Find where the given text appears and provide that cell's center as (x, y) coordinate. 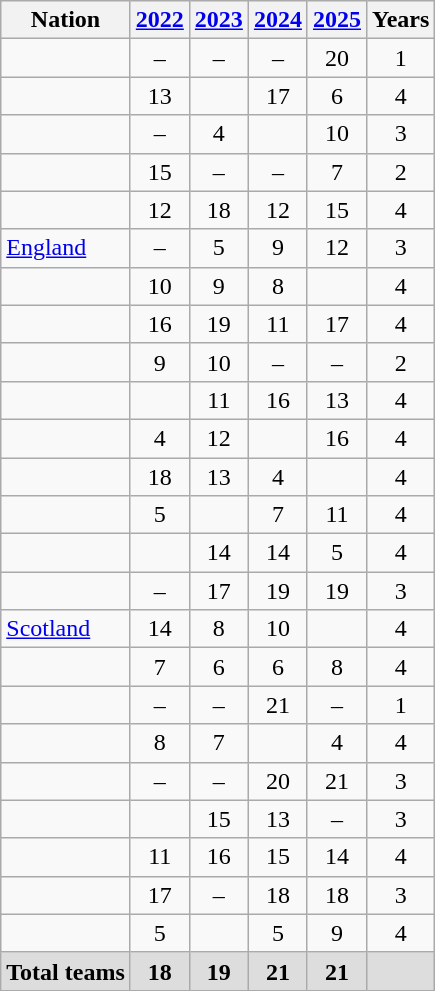
2024 (278, 20)
2022 (160, 20)
Scotland (66, 629)
Nation (66, 20)
Years (401, 20)
England (66, 248)
2025 (336, 20)
Total teams (66, 971)
2023 (218, 20)
